Pinpoint the cell where the given text exists, returning its (X, Y) midpoint coordinate. 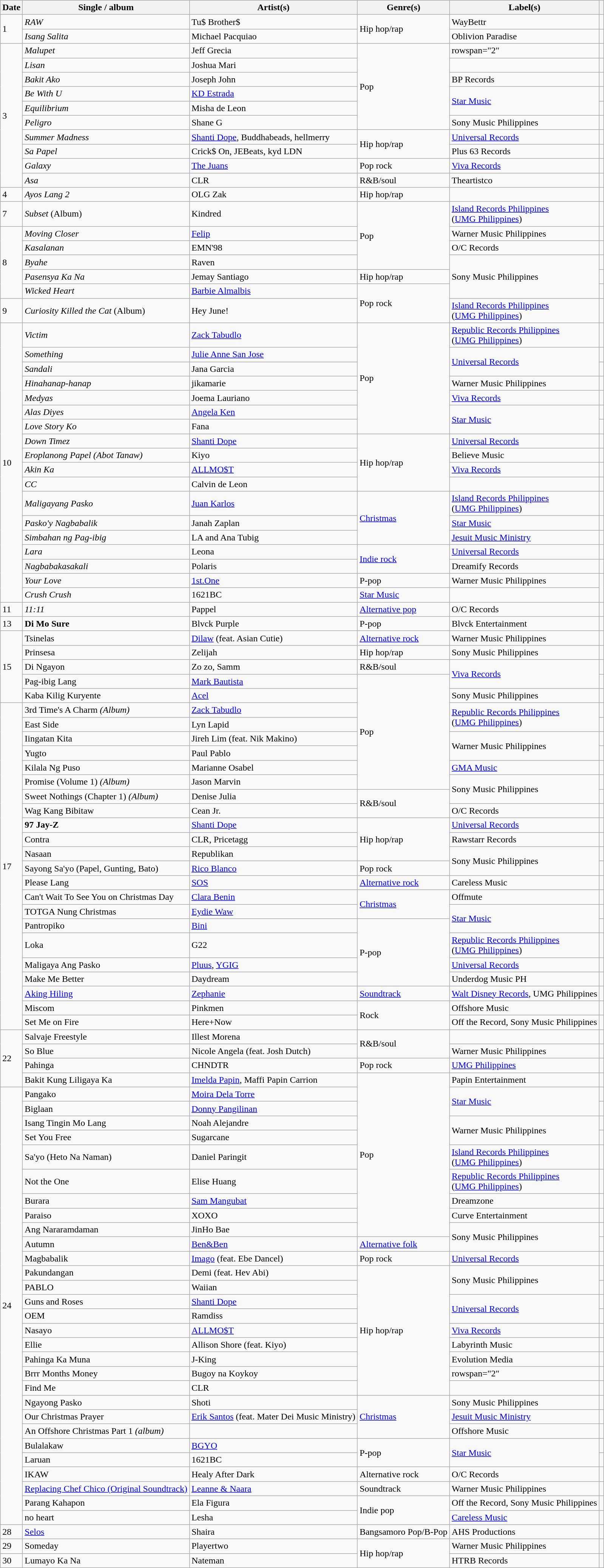
Hey June! (273, 311)
Eydie Waw (273, 911)
Eroplanong Papel (Abot Tanaw) (106, 455)
Bakit Kung Liligaya Ka (106, 1080)
PABLO (106, 1287)
15 (11, 667)
Kindred (273, 214)
30 (11, 1560)
Zo zo, Samm (273, 667)
Nasaan (106, 854)
Loka (106, 946)
Rawstarr Records (524, 839)
Isang Tingin Mo Lang (106, 1123)
Nicole Angela (feat. Josh Dutch) (273, 1051)
jikamarie (273, 383)
97 Jay-Z (106, 825)
Acel (273, 696)
Waiian (273, 1287)
Elise Huang (273, 1181)
Iingatan Kita (106, 739)
Label(s) (524, 8)
Underdog Music PH (524, 979)
Sugarcane (273, 1137)
CHNDTR (273, 1065)
Guns and Roses (106, 1302)
Juan Karlos (273, 503)
SOS (273, 882)
Brrr Months Money (106, 1373)
Be With U (106, 94)
Equilibrium (106, 108)
Pappel (273, 609)
Lyn Lapid (273, 724)
Love Story Ko (106, 426)
Pinkmen (273, 1008)
AHS Productions (524, 1532)
Find Me (106, 1388)
Leanne & Naara (273, 1489)
Healy After Dark (273, 1474)
LA and Ana Tubig (273, 537)
An Offshore Christmas Part 1 (album) (106, 1431)
Shaira (273, 1532)
Prinsesa (106, 652)
Moira Dela Torre (273, 1094)
OLG Zak (273, 195)
28 (11, 1532)
3 (11, 116)
Felip (273, 234)
Shane G (273, 122)
Shoti (273, 1402)
Bini (273, 926)
WayBettr (524, 22)
13 (11, 624)
no heart (106, 1517)
Summer Madness (106, 137)
Mark Bautista (273, 681)
7 (11, 214)
BGYO (273, 1446)
CC (106, 484)
Crush Crush (106, 595)
Laruan (106, 1460)
UMG Philippines (524, 1065)
11 (11, 609)
Aking Hiling (106, 994)
Ang Nararamdaman (106, 1230)
Indie rock (403, 559)
Pahinga (106, 1065)
Barbie Almalbis (273, 291)
Make Me Better (106, 979)
BP Records (524, 79)
Our Christmas Prayer (106, 1417)
Sandali (106, 369)
Promise (Volume 1) (Album) (106, 782)
17 (11, 866)
Maligaya Ang Pasko (106, 965)
Polaris (273, 566)
Ramdiss (273, 1316)
Sam Mangubat (273, 1201)
10 (11, 463)
Curiosity Killed the Cat (Album) (106, 311)
Alternative folk (403, 1244)
Lumayo Ka Na (106, 1560)
29 (11, 1546)
Ela Figura (273, 1503)
Peligro (106, 122)
Single / album (106, 8)
Yugto (106, 753)
Misha de Leon (273, 108)
Tsinelas (106, 638)
Hinahanap-hanap (106, 383)
1st.One (273, 580)
Lesha (273, 1517)
Julie Anne San Jose (273, 354)
JinHo Bae (273, 1230)
Shanti Dope, Buddhabeads, hellmerry (273, 137)
J-King (273, 1359)
Marianne Osabel (273, 768)
OEM (106, 1316)
Pakundangan (106, 1273)
Imelda Papin, Maffi Papin Carrion (273, 1080)
Bugoy na Koykoy (273, 1373)
Pluus, YGIG (273, 965)
Joema Lauriano (273, 398)
Kaba Kilig Kuryente (106, 696)
Noah Alejandre (273, 1123)
G22 (273, 946)
Not the One (106, 1181)
Date (11, 8)
Denise Julia (273, 796)
Wag Kang Bibitaw (106, 811)
Demi (feat. Hev Abi) (273, 1273)
TOTGA Nung Christmas (106, 911)
Labyrinth Music (524, 1345)
Ellie (106, 1345)
Genre(s) (403, 8)
CLR, Pricetagg (273, 839)
Kiyo (273, 455)
East Side (106, 724)
3rd Time's A Charm (Album) (106, 710)
Magbabalik (106, 1258)
Michael Pacquiao (273, 36)
Dreamify Records (524, 566)
Joseph John (273, 79)
Your Love (106, 580)
IKAW (106, 1474)
Set Me on Fire (106, 1022)
Walt Disney Records, UMG Philippines (524, 994)
Ngayong Pasko (106, 1402)
Blvck Entertainment (524, 624)
Janah Zaplan (273, 523)
Biglaan (106, 1108)
Artist(s) (273, 8)
EMN'98 (273, 248)
Leona (273, 552)
Moving Closer (106, 234)
Maligayang Pasko (106, 503)
Bangsamoro Pop/B-Pop (403, 1532)
9 (11, 311)
Raven (273, 262)
Republikan (273, 854)
Alternative pop (403, 609)
Believe Music (524, 455)
The Juans (273, 166)
Contra (106, 839)
Parang Kahapon (106, 1503)
24 (11, 1306)
Please Lang (106, 882)
Angela Ken (273, 412)
HTRB Records (524, 1560)
Nasayo (106, 1330)
KD Estrada (273, 94)
Simbahan ng Pag-ibig (106, 537)
Calvin de Leon (273, 484)
Daydream (273, 979)
Medyas (106, 398)
Dilaw (feat. Asian Cutie) (273, 638)
Playertwo (273, 1546)
Zephanie (273, 994)
Jason Marvin (273, 782)
Byahe (106, 262)
Fana (273, 426)
Offmute (524, 897)
Erik Santos (feat. Mater Dei Music Ministry) (273, 1417)
Pag-ibig Lang (106, 681)
22 (11, 1058)
Allison Shore (feat. Kiyo) (273, 1345)
Nateman (273, 1560)
Replacing Chef Chico (Original Soundtrack) (106, 1489)
Cean Jr. (273, 811)
Theartistco (524, 180)
Kasalanan (106, 248)
Clara Benin (273, 897)
Indie pop (403, 1510)
Subset (Album) (106, 214)
Set You Free (106, 1137)
Tu$ Brother$ (273, 22)
Dreamzone (524, 1201)
Here+Now (273, 1022)
GMA Music (524, 768)
11:11 (106, 609)
1 (11, 29)
Papin Entertainment (524, 1080)
Asa (106, 180)
Joshua Mari (273, 65)
Pasensya Ka Na (106, 277)
Jemay Santiago (273, 277)
Pahinga Ka Muna (106, 1359)
Lisan (106, 65)
Sayong Sa'yo (Papel, Gunting, Bato) (106, 868)
Miscom (106, 1008)
4 (11, 195)
Ben&Ben (273, 1244)
Pasko'y Nagbabalik (106, 523)
Ayos Lang 2 (106, 195)
Autumn (106, 1244)
Blvck Purple (273, 624)
Bakit Ako (106, 79)
Malupet (106, 51)
Paul Pablo (273, 753)
8 (11, 262)
Selos (106, 1532)
Di Ngayon (106, 667)
Pantropiko (106, 926)
Paraiso (106, 1215)
Galaxy (106, 166)
Di Mo Sure (106, 624)
Daniel Paringit (273, 1156)
Victim (106, 335)
Jeff Grecia (273, 51)
Evolution Media (524, 1359)
Someday (106, 1546)
Nagbabakasakali (106, 566)
Wicked Heart (106, 291)
Plus 63 Records (524, 151)
Crick$ On, JEBeats, kyd LDN (273, 151)
Sa Papel (106, 151)
Bulalakaw (106, 1446)
So Blue (106, 1051)
Lara (106, 552)
Jana Garcia (273, 369)
Oblivion Paradise (524, 36)
Burara (106, 1201)
Something (106, 354)
Isang Salita (106, 36)
RAW (106, 22)
Sweet Nothings (Chapter 1) (Album) (106, 796)
Pangako (106, 1094)
Akin Ka (106, 470)
Illest Morena (273, 1037)
Jireh Lim (feat. Nik Makino) (273, 739)
Rico Blanco (273, 868)
Alas Diyes (106, 412)
Rock (403, 1015)
Kilala Ng Puso (106, 768)
Sa'yo (Heto Na Naman) (106, 1156)
XOXO (273, 1215)
Curve Entertainment (524, 1215)
Can't Wait To See You on Christmas Day (106, 897)
Zelijah (273, 652)
Salvaje Freestyle (106, 1037)
Down Timez (106, 441)
Imago (feat. Ebe Dancel) (273, 1258)
Donny Pangilinan (273, 1108)
